Detect which cell encompasses the target text, then output its [X, Y] center coordinate. 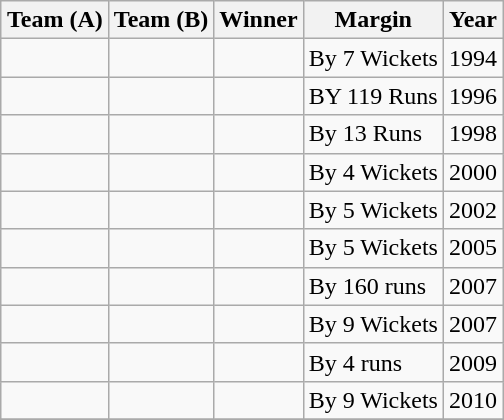
BY 119 Runs [373, 96]
By 4 Wickets [373, 172]
By 4 runs [373, 362]
1998 [472, 134]
Margin [373, 20]
Winner [258, 20]
2000 [472, 172]
2009 [472, 362]
2010 [472, 400]
By 7 Wickets [373, 58]
1996 [472, 96]
1994 [472, 58]
2005 [472, 248]
By 13 Runs [373, 134]
Year [472, 20]
By 160 runs [373, 286]
2002 [472, 210]
Team (B) [161, 20]
Team (A) [54, 20]
